Scan for the cell matching the given text and deliver its [x, y] coordinate at center. 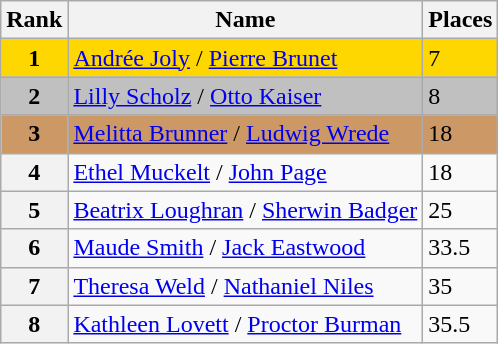
Beatrix Loughran / Sherwin Badger [246, 210]
Andrée Joly / Pierre Brunet [246, 58]
Theresa Weld / Nathaniel Niles [246, 286]
Melitta Brunner / Ludwig Wrede [246, 134]
Rank [34, 20]
Places [460, 20]
3 [34, 134]
33.5 [460, 248]
25 [460, 210]
Lilly Scholz / Otto Kaiser [246, 96]
Name [246, 20]
4 [34, 172]
35.5 [460, 324]
2 [34, 96]
Ethel Muckelt / John Page [246, 172]
Maude Smith / Jack Eastwood [246, 248]
1 [34, 58]
Kathleen Lovett / Proctor Burman [246, 324]
6 [34, 248]
5 [34, 210]
35 [460, 286]
